Pinpoint the cell where the given text exists, returning its [x, y] midpoint coordinate. 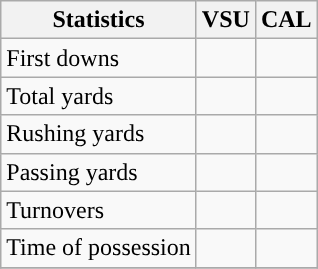
Total yards [99, 96]
Rushing yards [99, 134]
Time of possession [99, 248]
Passing yards [99, 172]
VSU [226, 20]
CAL [286, 20]
Statistics [99, 20]
First downs [99, 58]
Turnovers [99, 210]
